Locate the cell with the specified text and output its (X, Y) center coordinate. 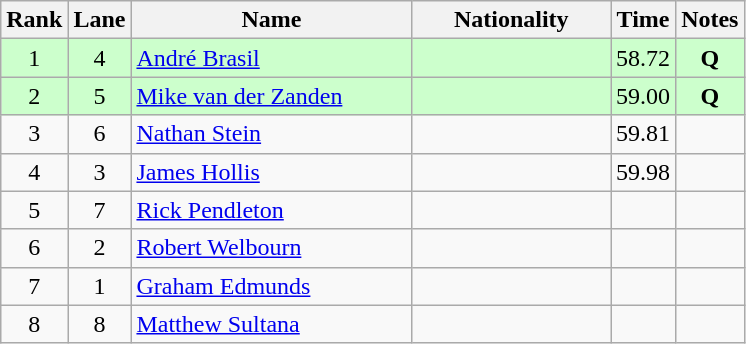
59.81 (644, 134)
James Hollis (272, 172)
Time (644, 20)
Graham Edmunds (272, 286)
59.00 (644, 96)
Nationality (512, 20)
Name (272, 20)
Nathan Stein (272, 134)
Lane (100, 20)
Notes (710, 20)
Rank (34, 20)
59.98 (644, 172)
Matthew Sultana (272, 324)
Robert Welbourn (272, 248)
Rick Pendleton (272, 210)
58.72 (644, 58)
André Brasil (272, 58)
Mike van der Zanden (272, 96)
